Identify which cell holds the provided text, then report its (x, y) central coordinate. 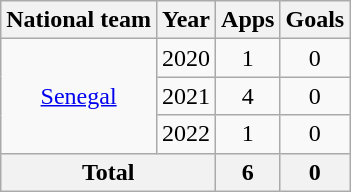
Apps (248, 20)
National team (79, 20)
Senegal (79, 96)
2020 (186, 58)
4 (248, 96)
6 (248, 172)
Year (186, 20)
2021 (186, 96)
Total (108, 172)
Goals (315, 20)
2022 (186, 134)
